Locate the cell with the specified text and output its [x, y] center coordinate. 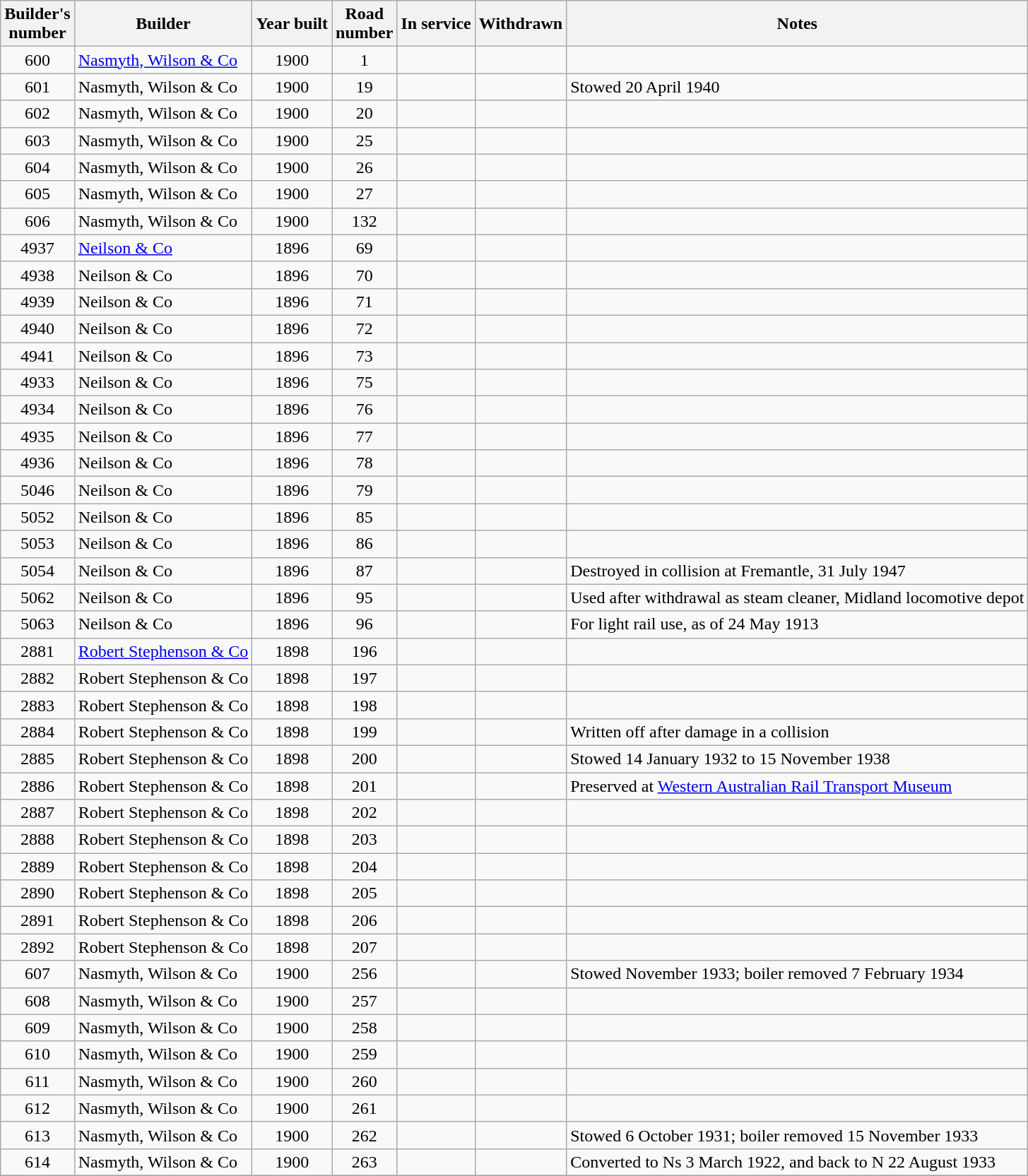
603 [37, 141]
199 [365, 732]
Year built [293, 24]
600 [37, 60]
26 [365, 167]
260 [365, 1081]
196 [365, 651]
Stowed 6 October 1931; boiler removed 15 November 1933 [797, 1135]
19 [365, 87]
4938 [37, 275]
204 [365, 867]
206 [365, 920]
Stowed November 1933; boiler removed 7 February 1934 [797, 974]
2886 [37, 786]
5054 [37, 571]
Destroyed in collision at Fremantle, 31 July 1947 [797, 571]
Used after withdrawal as steam cleaner, Midland locomotive depot [797, 598]
27 [365, 194]
202 [365, 813]
2883 [37, 705]
76 [365, 410]
604 [37, 167]
87 [365, 571]
70 [365, 275]
78 [365, 463]
259 [365, 1055]
614 [37, 1162]
4940 [37, 328]
85 [365, 517]
5062 [37, 598]
Roadnumber [365, 24]
2885 [37, 759]
69 [365, 248]
4934 [37, 410]
611 [37, 1081]
601 [37, 87]
2887 [37, 813]
205 [365, 893]
2882 [37, 678]
256 [365, 974]
609 [37, 1028]
2891 [37, 920]
4937 [37, 248]
2889 [37, 867]
607 [37, 974]
2888 [37, 840]
25 [365, 141]
86 [365, 544]
203 [365, 840]
602 [37, 114]
608 [37, 1001]
71 [365, 302]
612 [37, 1108]
5053 [37, 544]
2890 [37, 893]
1 [365, 60]
Stowed 14 January 1932 to 15 November 1938 [797, 759]
5046 [37, 490]
4939 [37, 302]
200 [365, 759]
2881 [37, 651]
605 [37, 194]
207 [365, 947]
197 [365, 678]
201 [365, 786]
132 [365, 221]
4941 [37, 355]
75 [365, 383]
263 [365, 1162]
72 [365, 328]
73 [365, 355]
77 [365, 436]
96 [365, 624]
Stowed 20 April 1940 [797, 87]
2892 [37, 947]
4935 [37, 436]
262 [365, 1135]
79 [365, 490]
4936 [37, 463]
4933 [37, 383]
606 [37, 221]
Builder'snumber [37, 24]
For light rail use, as of 24 May 1913 [797, 624]
In service [436, 24]
2884 [37, 732]
258 [365, 1028]
95 [365, 598]
610 [37, 1055]
198 [365, 705]
257 [365, 1001]
Builder [163, 24]
20 [365, 114]
261 [365, 1108]
613 [37, 1135]
Preserved at Western Australian Rail Transport Museum [797, 786]
Notes [797, 24]
5052 [37, 517]
5063 [37, 624]
Withdrawn [520, 24]
Written off after damage in a collision [797, 732]
Converted to Ns 3 March 1922, and back to N 22 August 1933 [797, 1162]
